Pinpoint the cell where the given text exists, returning its (x, y) midpoint coordinate. 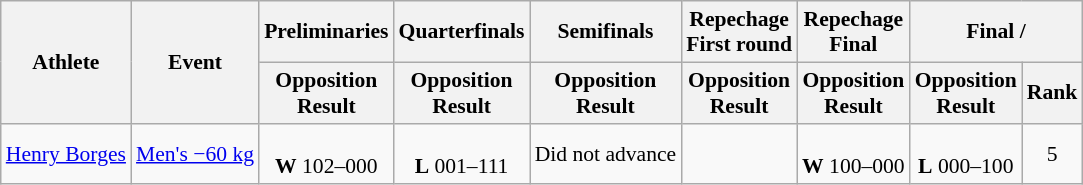
Semifinals (606, 32)
5 (1052, 154)
RepechageFinal (854, 32)
W 102–000 (326, 154)
L 001–111 (462, 154)
Henry Borges (66, 154)
Rank (1052, 92)
L 000–100 (966, 154)
Athlete (66, 62)
Event (195, 62)
Did not advance (606, 154)
Men's −60 kg (195, 154)
Preliminaries (326, 32)
Final / (996, 32)
W 100–000 (854, 154)
Quarterfinals (462, 32)
RepechageFirst round (739, 32)
